Return the [X, Y] coordinate for the center point of the cell that contains the specified text.  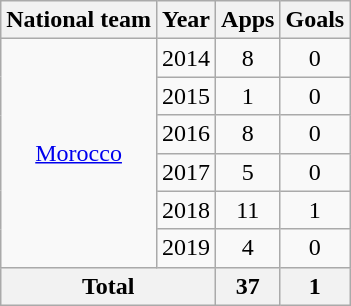
2019 [186, 248]
National team [79, 20]
Total [108, 286]
11 [248, 210]
Year [186, 20]
Goals [315, 20]
2018 [186, 210]
2015 [186, 96]
2016 [186, 134]
4 [248, 248]
Morocco [79, 153]
Apps [248, 20]
2014 [186, 58]
5 [248, 172]
2017 [186, 172]
37 [248, 286]
